Detect which cell encompasses the target text, then output its (X, Y) center coordinate. 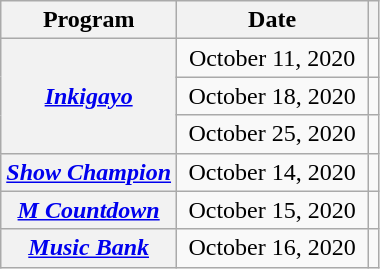
Music Bank (89, 248)
Show Champion (89, 172)
M Countdown (89, 210)
October 18, 2020 (272, 96)
Program (89, 20)
October 11, 2020 (272, 58)
Date (272, 20)
October 25, 2020 (272, 134)
October 15, 2020 (272, 210)
October 14, 2020 (272, 172)
Inkigayo (89, 96)
October 16, 2020 (272, 248)
